Output the [x, y] coordinate of the center of the cell containing the given text.  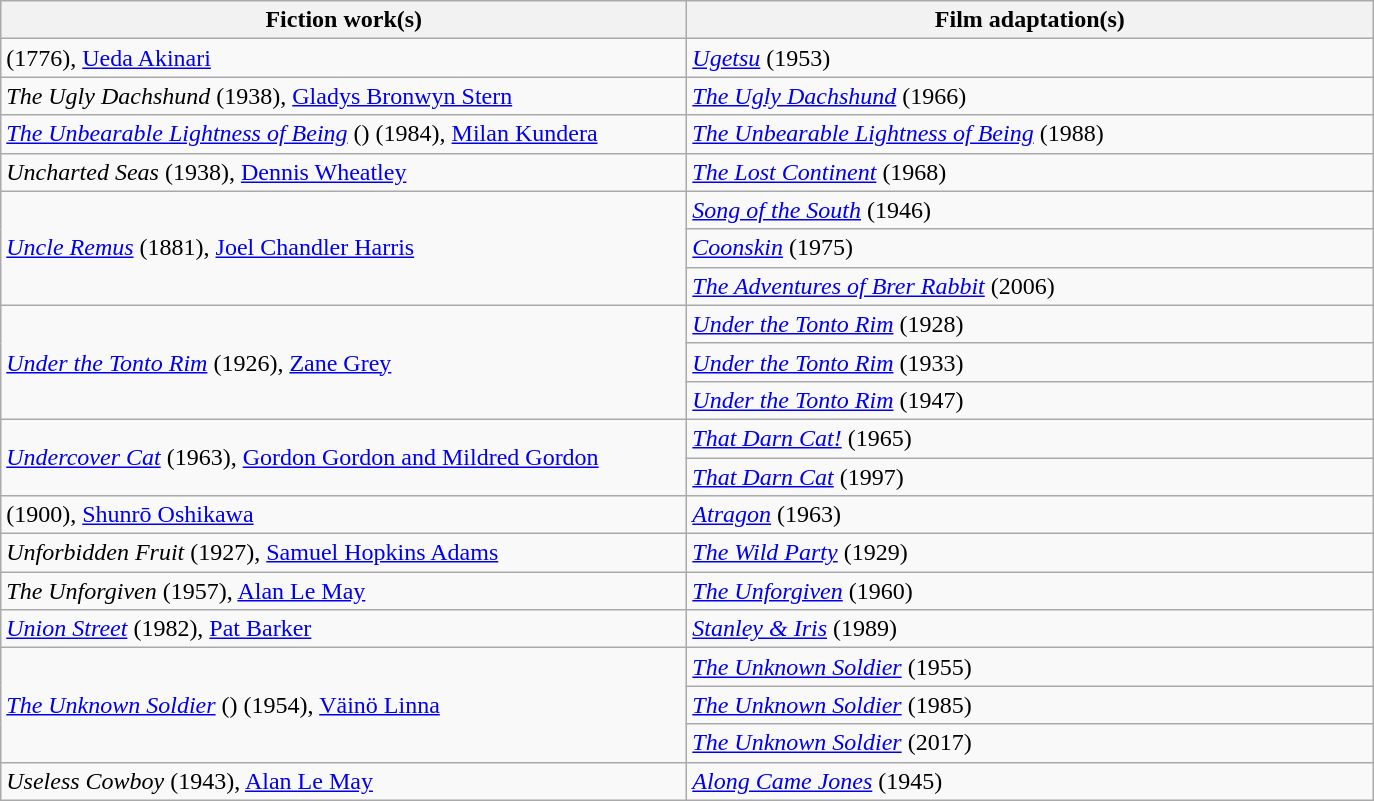
The Adventures of Brer Rabbit (2006) [1030, 286]
That Darn Cat (1997) [1030, 477]
The Unknown Soldier (2017) [1030, 743]
The Unknown Soldier (1955) [1030, 667]
Coonskin (1975) [1030, 248]
The Unbearable Lightness of Being (1988) [1030, 134]
Stanley & Iris (1989) [1030, 629]
Film adaptation(s) [1030, 20]
The Ugly Dachshund (1966) [1030, 96]
(1776), Ueda Akinari [344, 58]
Under the Tonto Rim (1933) [1030, 362]
Union Street (1982), Pat Barker [344, 629]
Along Came Jones (1945) [1030, 781]
Ugetsu (1953) [1030, 58]
Under the Tonto Rim (1928) [1030, 324]
The Wild Party (1929) [1030, 553]
Undercover Cat (1963), Gordon Gordon and Mildred Gordon [344, 457]
Uncle Remus (1881), Joel Chandler Harris [344, 248]
The Unforgiven (1957), Alan Le May [344, 591]
The Ugly Dachshund (1938), Gladys Bronwyn Stern [344, 96]
Under the Tonto Rim (1926), Zane Grey [344, 362]
Under the Tonto Rim (1947) [1030, 400]
Song of the South (1946) [1030, 210]
The Lost Continent (1968) [1030, 172]
The Unknown Soldier (1985) [1030, 705]
The Unforgiven (1960) [1030, 591]
Fiction work(s) [344, 20]
Atragon (1963) [1030, 515]
That Darn Cat! (1965) [1030, 438]
(1900), Shunrō Oshikawa [344, 515]
The Unknown Soldier () (1954), Väinö Linna [344, 705]
Uncharted Seas (1938), Dennis Wheatley [344, 172]
The Unbearable Lightness of Being () (1984), Milan Kundera [344, 134]
Useless Cowboy (1943), Alan Le May [344, 781]
Unforbidden Fruit (1927), Samuel Hopkins Adams [344, 553]
